Search for the cell housing the specified text and yield its [X, Y] center coordinate. 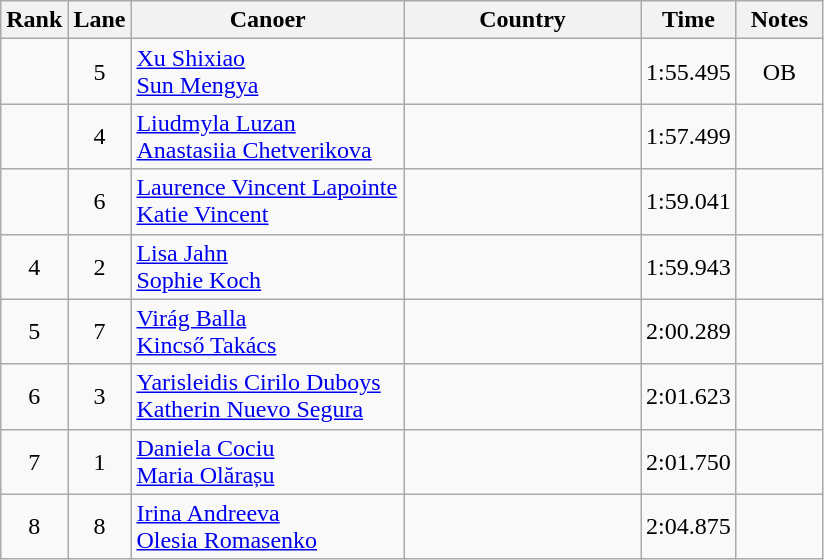
2:01.623 [689, 396]
Irina AndreevaOlesia Romasenko [268, 526]
Laurence Vincent LapointeKatie Vincent [268, 202]
Yarisleidis Cirilo DuboysKatherin Nuevo Segura [268, 396]
Country [522, 20]
2:01.750 [689, 462]
1 [100, 462]
2 [100, 266]
Xu ShixiaoSun Mengya [268, 72]
Lisa JahnSophie Koch [268, 266]
2:00.289 [689, 332]
Lane [100, 20]
Rank [34, 20]
2:04.875 [689, 526]
Liudmyla LuzanAnastasiia Chetverikova [268, 136]
1:57.499 [689, 136]
1:59.041 [689, 202]
1:59.943 [689, 266]
Notes [779, 20]
Time [689, 20]
Virág BallaKincső Takács [268, 332]
Canoer [268, 20]
3 [100, 396]
Daniela CociuMaria Olărașu [268, 462]
OB [779, 72]
1:55.495 [689, 72]
